Capture the cell that displays the provided text and extract its (X, Y) central coordinate. 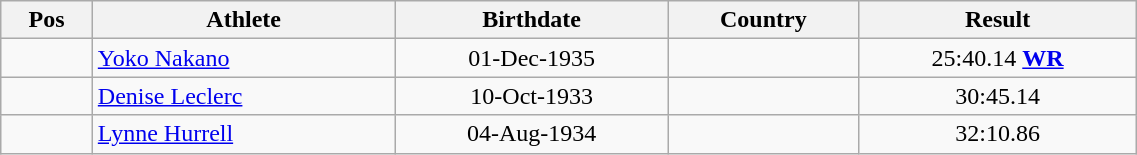
Denise Leclerc (244, 96)
Result (997, 20)
25:40.14 WR (997, 58)
Lynne Hurrell (244, 134)
04-Aug-1934 (532, 134)
Pos (47, 20)
Country (763, 20)
32:10.86 (997, 134)
Athlete (244, 20)
01-Dec-1935 (532, 58)
10-Oct-1933 (532, 96)
Birthdate (532, 20)
30:45.14 (997, 96)
Yoko Nakano (244, 58)
